Determine the [x, y] coordinate at the center of the cell enclosing the given text.  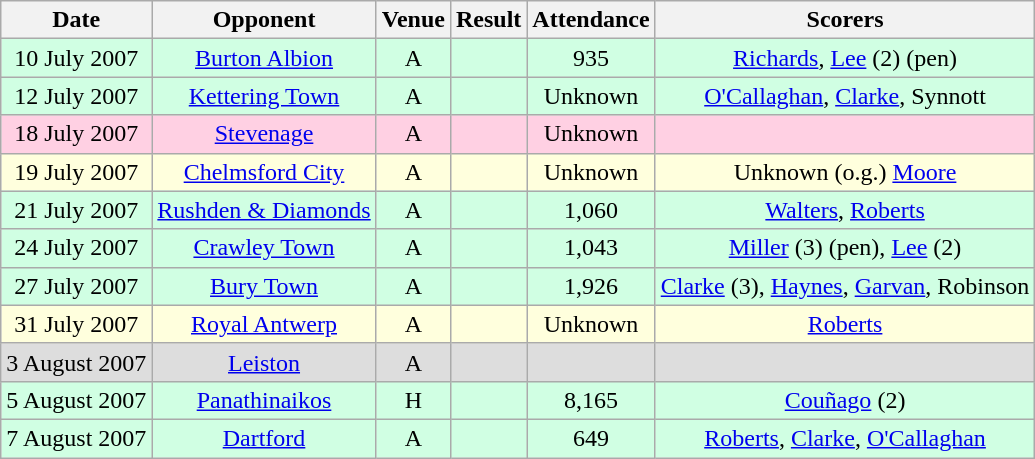
Kettering Town [264, 96]
Roberts, Clarke, O'Callaghan [845, 438]
1,043 [591, 248]
Venue [413, 20]
Richards, Lee (2) (pen) [845, 58]
10 July 2007 [76, 58]
1,060 [591, 210]
Attendance [591, 20]
24 July 2007 [76, 248]
Bury Town [264, 286]
Stevenage [264, 134]
Scorers [845, 20]
1,926 [591, 286]
7 August 2007 [76, 438]
18 July 2007 [76, 134]
Leiston [264, 362]
Burton Albion [264, 58]
Roberts [845, 324]
Date [76, 20]
19 July 2007 [76, 172]
12 July 2007 [76, 96]
Couñago (2) [845, 400]
Clarke (3), Haynes, Garvan, Robinson [845, 286]
935 [591, 58]
H [413, 400]
3 August 2007 [76, 362]
21 July 2007 [76, 210]
Result [488, 20]
8,165 [591, 400]
Royal Antwerp [264, 324]
649 [591, 438]
Panathinaikos [264, 400]
Miller (3) (pen), Lee (2) [845, 248]
31 July 2007 [76, 324]
5 August 2007 [76, 400]
27 July 2007 [76, 286]
Dartford [264, 438]
O'Callaghan, Clarke, Synnott [845, 96]
Unknown (o.g.) Moore [845, 172]
Crawley Town [264, 248]
Chelmsford City [264, 172]
Walters, Roberts [845, 210]
Rushden & Diamonds [264, 210]
Opponent [264, 20]
